Pinpoint the cell where the given text exists, returning its (x, y) midpoint coordinate. 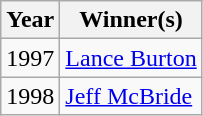
1997 (30, 58)
Jeff McBride (131, 96)
Year (30, 20)
Lance Burton (131, 58)
1998 (30, 96)
Winner(s) (131, 20)
